Find where the given text appears and provide that cell's center as [X, Y] coordinate. 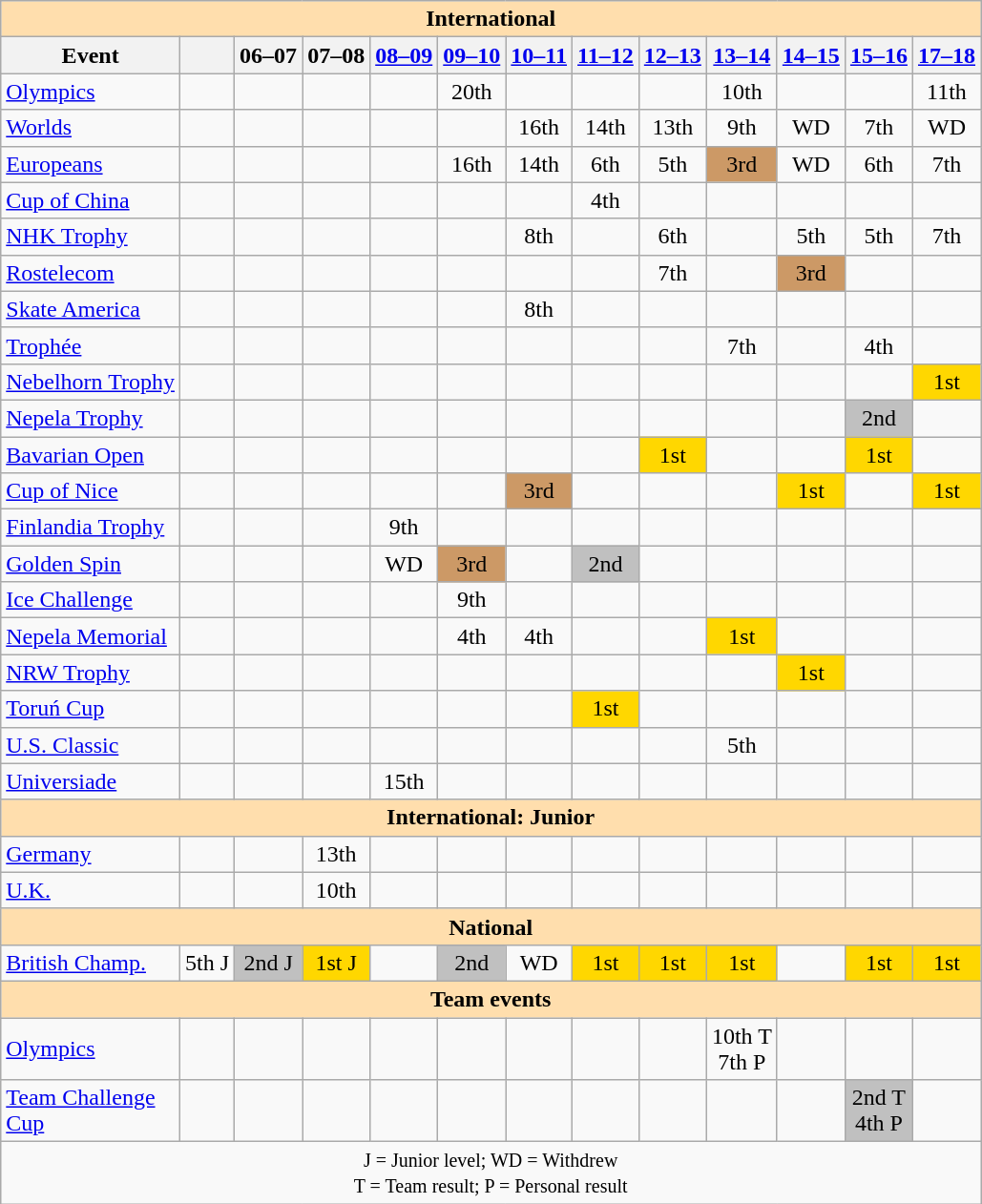
Trophée [91, 345]
Rostelecom [91, 273]
Worlds [91, 128]
Europeans [91, 164]
Golden Spin [91, 564]
International: Junior [491, 818]
2nd T 4th P [878, 1111]
Cup of Nice [91, 491]
Bavarian Open [91, 455]
15th [405, 781]
09–10 [471, 55]
Team events [491, 999]
Nebelhorn Trophy [91, 382]
08–09 [405, 55]
07–08 [336, 55]
17–18 [947, 55]
20th [471, 92]
Ice Challenge [91, 600]
13–14 [742, 55]
10–11 [539, 55]
Toruń Cup [91, 709]
NHK Trophy [91, 237]
11–12 [606, 55]
Germany [91, 854]
11th [947, 92]
National [491, 926]
Skate America [91, 309]
NRW Trophy [91, 673]
Team ChallengeCup [91, 1111]
International [491, 19]
Nepela Trophy [91, 418]
Event [91, 55]
Universiade [91, 781]
12–13 [672, 55]
5th J [206, 963]
Cup of China [91, 200]
U.S. Classic [91, 745]
Nepela Memorial [91, 636]
10th T 7th P [742, 1048]
2nd J [269, 963]
14–15 [811, 55]
1st J [336, 963]
15–16 [878, 55]
06–07 [269, 55]
British Champ. [91, 963]
U.K. [91, 890]
Finlandia Trophy [91, 528]
J = Junior level; WD = Withdrew T = Team result; P = Personal result [491, 1173]
